Capture the cell that displays the provided text and extract its (X, Y) central coordinate. 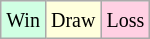
Loss (126, 20)
Win (24, 20)
Draw (72, 20)
